Capture the cell that displays the provided text and extract its (x, y) central coordinate. 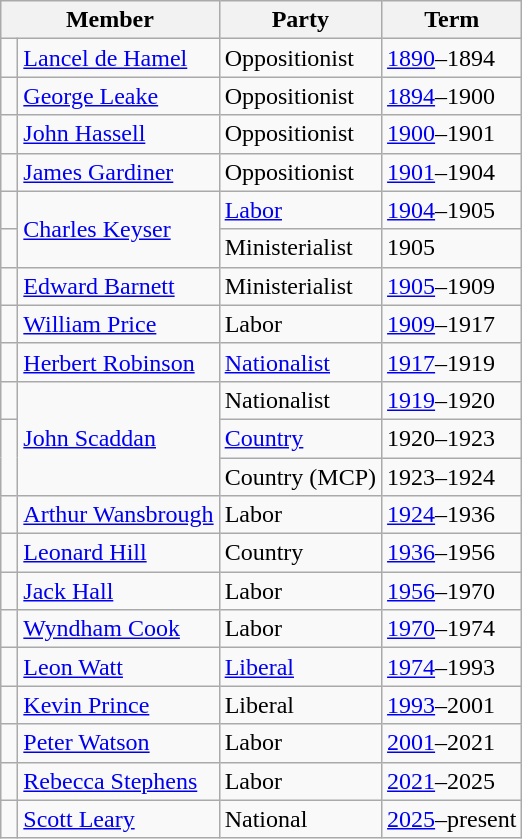
1909–1917 (452, 324)
Rebecca Stephens (118, 781)
2025–present (452, 819)
James Gardiner (118, 172)
2001–2021 (452, 743)
Jack Hall (118, 591)
1920–1923 (452, 438)
William Price (118, 324)
1905–1909 (452, 286)
1904–1905 (452, 210)
Scott Leary (118, 819)
George Leake (118, 96)
Member (110, 20)
1905 (452, 248)
1974–1993 (452, 667)
Party (300, 20)
John Hassell (118, 134)
Term (452, 20)
1956–1970 (452, 591)
Peter Watson (118, 743)
Herbert Robinson (118, 362)
1924–1936 (452, 515)
National (300, 819)
1900–1901 (452, 134)
1993–2001 (452, 705)
1919–1920 (452, 400)
1890–1894 (452, 58)
Edward Barnett (118, 286)
Kevin Prince (118, 705)
1917–1919 (452, 362)
1923–1924 (452, 477)
1901–1904 (452, 172)
Leon Watt (118, 667)
John Scaddan (118, 438)
1936–1956 (452, 553)
Leonard Hill (118, 553)
1894–1900 (452, 96)
2021–2025 (452, 781)
Country (MCP) (300, 477)
Lancel de Hamel (118, 58)
Wyndham Cook (118, 629)
Charles Keyser (118, 229)
1970–1974 (452, 629)
Arthur Wansbrough (118, 515)
